Find where the given text appears and provide that cell's center as [X, Y] coordinate. 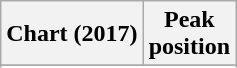
Peakposition [189, 34]
Chart (2017) [72, 34]
